Locate the cell with the specified text and output its (X, Y) center coordinate. 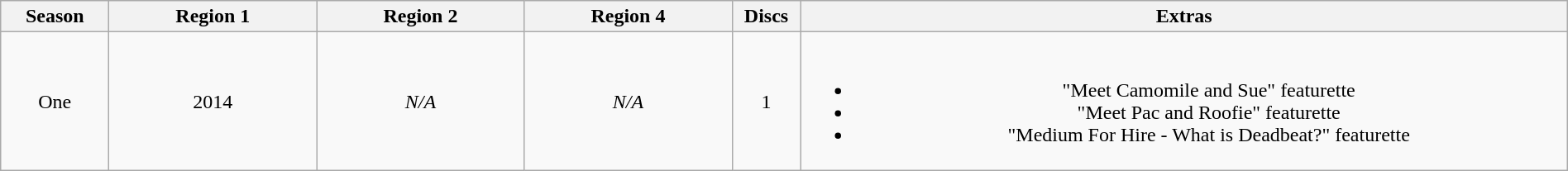
Season (55, 17)
One (55, 101)
2014 (213, 101)
Extras (1184, 17)
Region 1 (213, 17)
Region 4 (629, 17)
"Meet Camomile and Sue" featurette"Meet Pac and Roofie" featurette"Medium For Hire - What is Deadbeat?" featurette (1184, 101)
1 (766, 101)
Region 2 (420, 17)
Discs (766, 17)
